Return (X, Y) of the center of cell containing provided text 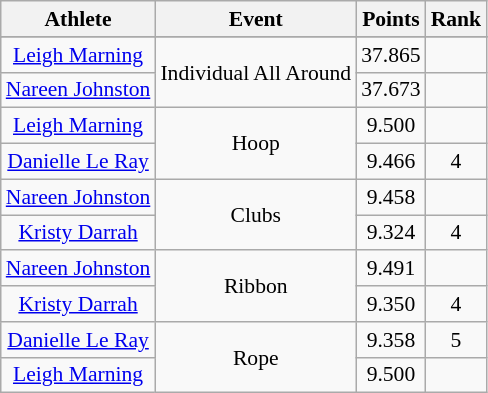
Hoop (256, 144)
Event (256, 19)
Points (390, 19)
Rank (456, 19)
9.466 (390, 162)
9.358 (390, 340)
Athlete (78, 19)
Rope (256, 358)
9.350 (390, 304)
37.865 (390, 55)
Clubs (256, 214)
5 (456, 340)
Individual All Around (256, 72)
9.458 (390, 197)
9.491 (390, 269)
Ribbon (256, 286)
9.324 (390, 233)
37.673 (390, 90)
